Detect which cell encompasses the target text, then output its [X, Y] center coordinate. 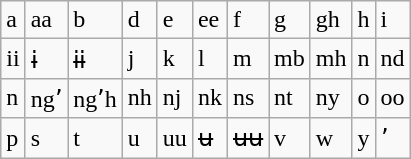
u [140, 138]
k [174, 59]
oo [392, 98]
ʉʉ [248, 138]
s [46, 138]
h [364, 20]
ngʼh [96, 98]
ee [210, 20]
a [13, 20]
v [290, 138]
y [364, 138]
ʼ [392, 138]
t [96, 138]
j [140, 59]
l [210, 59]
uu [174, 138]
ns [248, 98]
m [248, 59]
nt [290, 98]
ii [13, 59]
nk [210, 98]
mb [290, 59]
nj [174, 98]
gh [331, 20]
d [140, 20]
f [248, 20]
ɨ [46, 59]
ngʼ [46, 98]
nh [140, 98]
p [13, 138]
e [174, 20]
nd [392, 59]
o [364, 98]
i [392, 20]
ny [331, 98]
g [290, 20]
mh [331, 59]
b [96, 20]
w [331, 138]
ʉ [210, 138]
aa [46, 20]
ɨɨ [96, 59]
